From the cell containing the given text, extract its center point as [X, Y] coordinate. 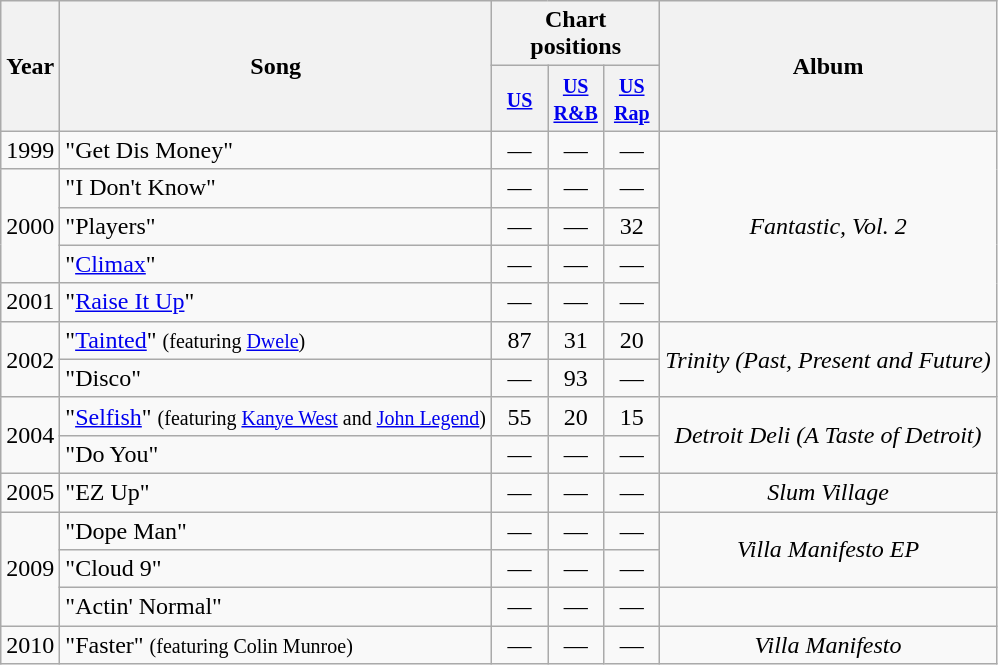
2000 [30, 226]
Song [276, 66]
Villa Manifesto EP [828, 550]
"Do You" [276, 454]
93 [576, 378]
Chart positions [576, 34]
"Faster" (featuring Colin Munroe) [276, 645]
32 [632, 226]
55 [520, 416]
US [520, 98]
Slum Village [828, 492]
Album [828, 66]
1999 [30, 150]
Detroit Deli (A Taste of Detroit) [828, 435]
"Cloud 9" [276, 569]
"Tainted" (featuring Dwele) [276, 340]
2001 [30, 302]
"Climax" [276, 264]
"Dope Man" [276, 531]
"EZ Up" [276, 492]
Fantastic, Vol. 2 [828, 226]
87 [520, 340]
15 [632, 416]
US Rap [632, 98]
2009 [30, 569]
2010 [30, 645]
"Get Dis Money" [276, 150]
2005 [30, 492]
2004 [30, 435]
"Disco" [276, 378]
31 [576, 340]
Year [30, 66]
USR&B [576, 98]
"Actin' Normal" [276, 607]
"Selfish" (featuring Kanye West and John Legend) [276, 416]
"Raise It Up" [276, 302]
Trinity (Past, Present and Future) [828, 359]
Villa Manifesto [828, 645]
"Players" [276, 226]
2002 [30, 359]
"I Don't Know" [276, 188]
